Extract the (X, Y) coordinate from the center of the cell holding the provided text.  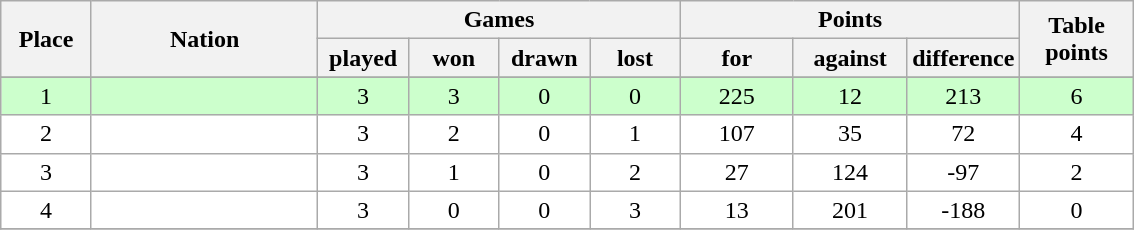
difference (964, 58)
13 (736, 210)
-188 (964, 210)
won (454, 58)
-97 (964, 172)
124 (850, 172)
Points (850, 20)
12 (850, 96)
played (364, 58)
107 (736, 134)
225 (736, 96)
lost (636, 58)
Place (46, 39)
Games (499, 20)
Nation (204, 39)
213 (964, 96)
35 (850, 134)
201 (850, 210)
6 (1076, 96)
Tablepoints (1076, 39)
for (736, 58)
27 (736, 172)
drawn (544, 58)
against (850, 58)
72 (964, 134)
